Determine the [X, Y] coordinate at the center of the cell enclosing the given text.  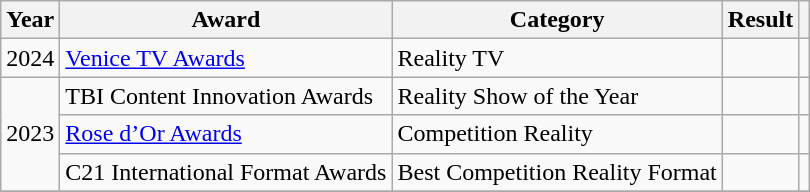
2024 [30, 58]
Reality TV [557, 58]
Competition Reality [557, 134]
Result [760, 20]
Venice TV Awards [226, 58]
Category [557, 20]
Best Competition Reality Format [557, 172]
C21 International Format Awards [226, 172]
Rose d’Or Awards [226, 134]
2023 [30, 134]
Year [30, 20]
TBI Content Innovation Awards [226, 96]
Award [226, 20]
Reality Show of the Year [557, 96]
